Output the [x, y] coordinate of the center of the cell containing the given text.  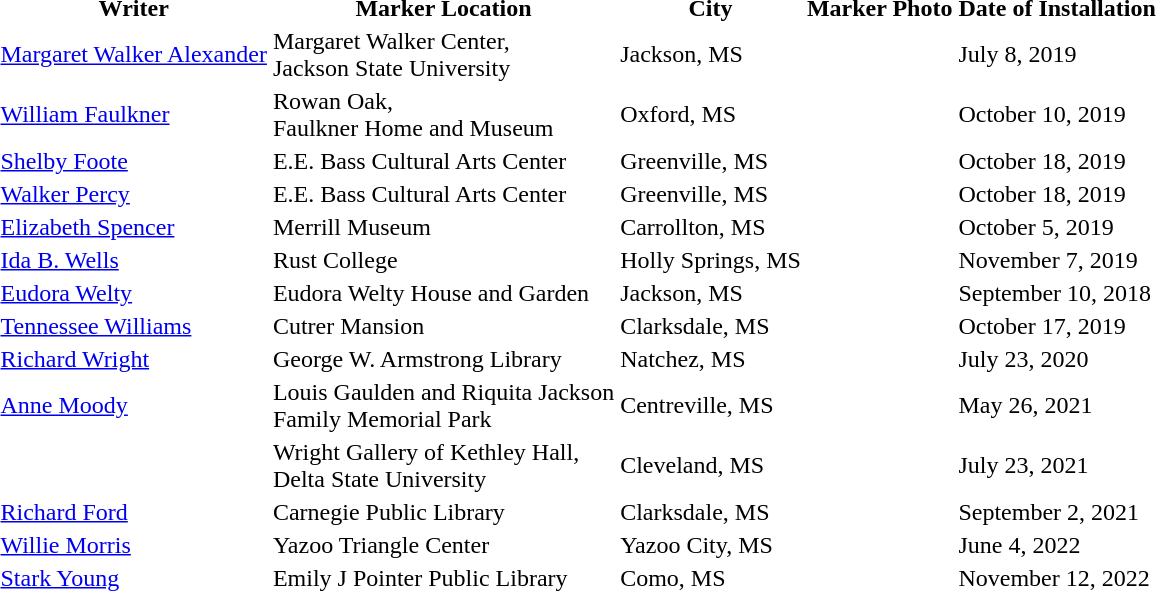
Centreville, MS [711, 406]
Carnegie Public Library [443, 512]
Rowan Oak,Faulkner Home and Museum [443, 114]
Carrollton, MS [711, 227]
Yazoo City, MS [711, 545]
Louis Gaulden and Riquita JacksonFamily Memorial Park [443, 406]
Rust College [443, 260]
Yazoo Triangle Center [443, 545]
Cleveland, MS [711, 466]
Wright Gallery of Kethley Hall,Delta State University [443, 466]
Holly Springs, MS [711, 260]
Oxford, MS [711, 114]
Eudora Welty House and Garden [443, 293]
Merrill Museum [443, 227]
Margaret Walker Center,Jackson State University [443, 54]
Cutrer Mansion [443, 326]
George W. Armstrong Library [443, 359]
Natchez, MS [711, 359]
